Search for the cell housing the specified text and yield its [X, Y] center coordinate. 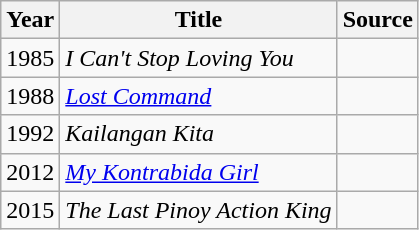
Source [378, 20]
My Kontrabida Girl [198, 172]
1988 [30, 96]
Title [198, 20]
Year [30, 20]
1985 [30, 58]
Kailangan Kita [198, 134]
Lost Command [198, 96]
2015 [30, 210]
1992 [30, 134]
I Can't Stop Loving You [198, 58]
The Last Pinoy Action King [198, 210]
2012 [30, 172]
